Scan for the cell matching the given text and deliver its (x, y) coordinate at center. 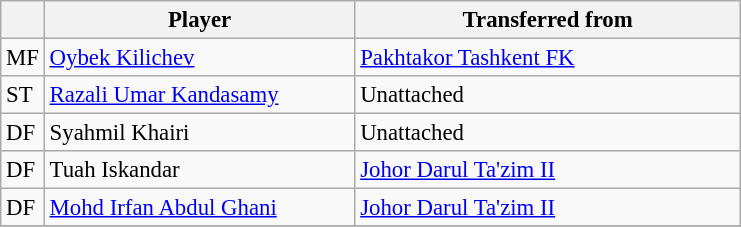
Pakhtakor Tashkent FK (548, 58)
Tuah Iskandar (200, 170)
Player (200, 20)
Mohd Irfan Abdul Ghani (200, 208)
MF (23, 58)
Syahmil Khairi (200, 133)
Razali Umar Kandasamy (200, 95)
Transferred from (548, 20)
Oybek Kilichev (200, 58)
ST (23, 95)
